Output the [X, Y] coordinate of the center of the cell containing the given text.  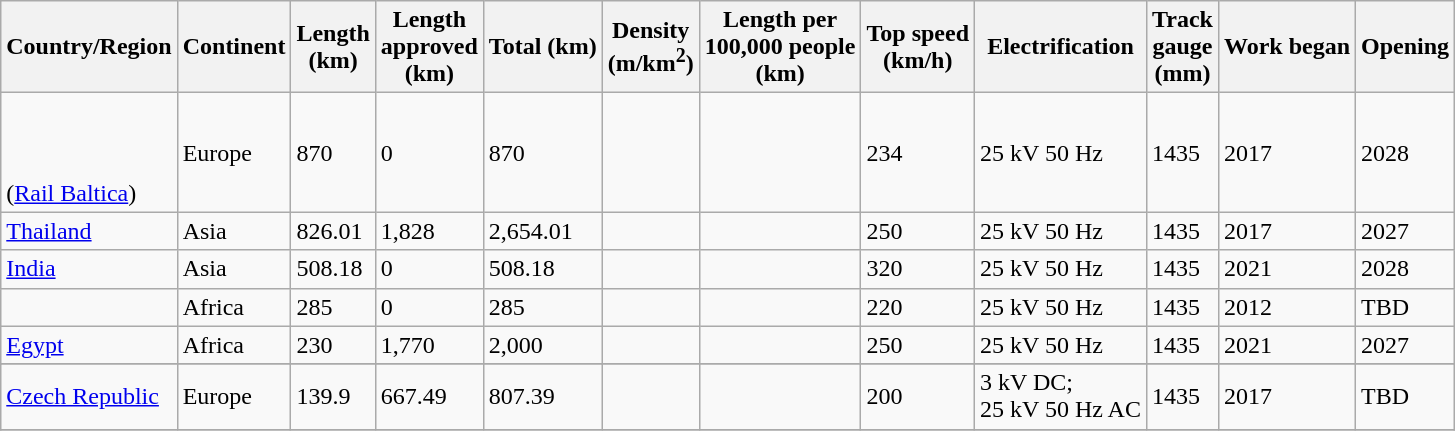
230 [333, 345]
Density(m/km2) [650, 47]
Length per100,000 people(km) [780, 47]
(Rail Baltica) [89, 152]
234 [918, 152]
320 [918, 269]
2,000 [542, 345]
Total (km) [542, 47]
200 [918, 396]
Country/Region [89, 47]
Lengthapproved(km) [429, 47]
2,654.01 [542, 231]
Continent [234, 47]
India [89, 269]
Electrification [1061, 47]
667.49 [429, 396]
Top speed(km/h) [918, 47]
Czech Republic [89, 396]
Trackgauge(mm) [1182, 47]
826.01 [333, 231]
2012 [1286, 307]
807.39 [542, 396]
3 kV DC; 25 kV 50 Hz AC [1061, 396]
1,828 [429, 231]
Length(km) [333, 47]
Work began [1286, 47]
220 [918, 307]
Thailand [89, 231]
Egypt [89, 345]
139.9 [333, 396]
Opening [1406, 47]
1,770 [429, 345]
